For the text-containing cell, return its midpoint in [X, Y] coordinate format. 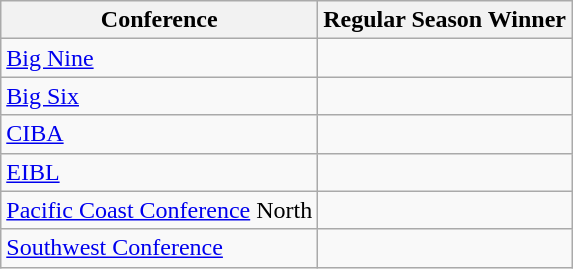
EIBL [160, 172]
Pacific Coast Conference North [160, 210]
Southwest Conference [160, 248]
Big Nine [160, 58]
Big Six [160, 96]
Regular Season Winner [445, 20]
CIBA [160, 134]
Conference [160, 20]
